Pinpoint the cell where the given text exists, returning its [x, y] midpoint coordinate. 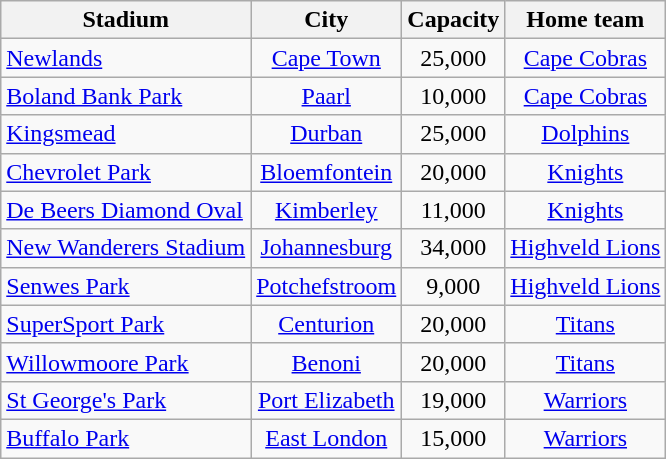
Stadium [126, 20]
Buffalo Park [126, 438]
Port Elizabeth [326, 400]
New Wanderers Stadium [126, 248]
East London [326, 438]
Centurion [326, 324]
Newlands [126, 58]
Bloemfontein [326, 172]
11,000 [454, 210]
Home team [586, 20]
SuperSport Park [126, 324]
Durban [326, 134]
9,000 [454, 286]
Capacity [454, 20]
Dolphins [586, 134]
Willowmoore Park [126, 362]
St George's Park [126, 400]
Potchefstroom [326, 286]
15,000 [454, 438]
City [326, 20]
De Beers Diamond Oval [126, 210]
34,000 [454, 248]
Paarl [326, 96]
Chevrolet Park [126, 172]
Kimberley [326, 210]
Cape Town [326, 58]
Benoni [326, 362]
Johannesburg [326, 248]
Kingsmead [126, 134]
10,000 [454, 96]
19,000 [454, 400]
Senwes Park [126, 286]
Boland Bank Park [126, 96]
